Return the [X, Y] coordinate for the center point of the cell that contains the specified text.  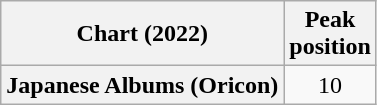
Chart (2022) [142, 34]
10 [330, 85]
Peakposition [330, 34]
Japanese Albums (Oricon) [142, 85]
